Return the (X, Y) coordinate for the center point of the cell that contains the specified text.  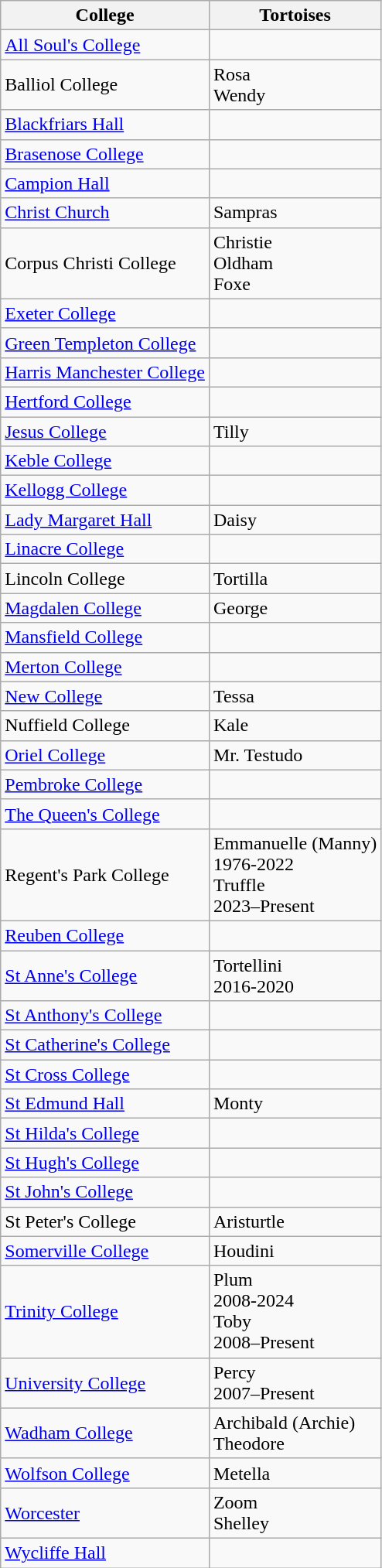
Jesus College (105, 431)
Plum2008-2024Toby2008–Present (295, 1312)
Campion Hall (105, 183)
St Catherine's College (105, 1045)
George (295, 608)
Trinity College (105, 1312)
Monty (295, 1104)
Wolfson College (105, 1473)
Aristurtle (295, 1221)
Wadham College (105, 1433)
Tessa (295, 696)
Daisy (295, 520)
Tortellini2016-2020 (295, 975)
St Edmund Hall (105, 1104)
Tilly (295, 431)
Christ Church (105, 213)
St Cross College (105, 1074)
St Anne's College (105, 975)
Tortilla (295, 579)
Magdalen College (105, 608)
Kellogg College (105, 490)
Keble College (105, 461)
Pembroke College (105, 784)
Exeter College (105, 313)
St John's College (105, 1192)
Reuben College (105, 935)
Green Templeton College (105, 343)
Merton College (105, 667)
Percy2007–Present (295, 1383)
St Anthony's College (105, 1016)
ZoomShelley (295, 1513)
Emmanuelle (Manny)1976-2022Truffle2023–Present (295, 874)
ChristieOldhamFoxe (295, 263)
Wycliffe Hall (105, 1553)
Sampras (295, 213)
All Soul's College (105, 45)
Balliol College (105, 85)
Tortoises (295, 15)
Lincoln College (105, 579)
Hertford College (105, 401)
Nuffield College (105, 726)
Brasenose College (105, 154)
Regent's Park College (105, 874)
St Hilda's College (105, 1133)
Corpus Christi College (105, 263)
St Peter's College (105, 1221)
The Queen's College (105, 814)
RosaWendy (295, 85)
College (105, 15)
Oriel College (105, 755)
Harris Manchester College (105, 372)
St Hugh's College (105, 1163)
Mansfield College (105, 637)
Somerville College (105, 1251)
Mr. Testudo (295, 755)
New College (105, 696)
Worcester (105, 1513)
Kale (295, 726)
Lady Margaret Hall (105, 520)
Houdini (295, 1251)
Metella (295, 1473)
Archibald (Archie)Theodore (295, 1433)
Linacre College (105, 549)
Blackfriars Hall (105, 125)
University College (105, 1383)
